Output the (x, y) coordinate of the center of the cell containing the given text.  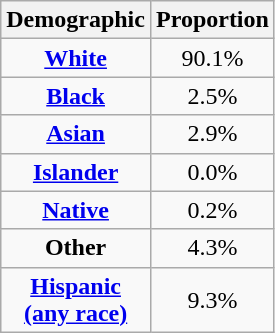
Hispanic(any race) (76, 300)
Asian (76, 134)
Proportion (212, 20)
Islander (76, 172)
9.3% (212, 300)
2.9% (212, 134)
Native (76, 210)
2.5% (212, 96)
Demographic (76, 20)
90.1% (212, 58)
White (76, 58)
Black (76, 96)
0.0% (212, 172)
4.3% (212, 248)
Other (76, 248)
0.2% (212, 210)
